Capture the cell that displays the provided text and extract its [x, y] central coordinate. 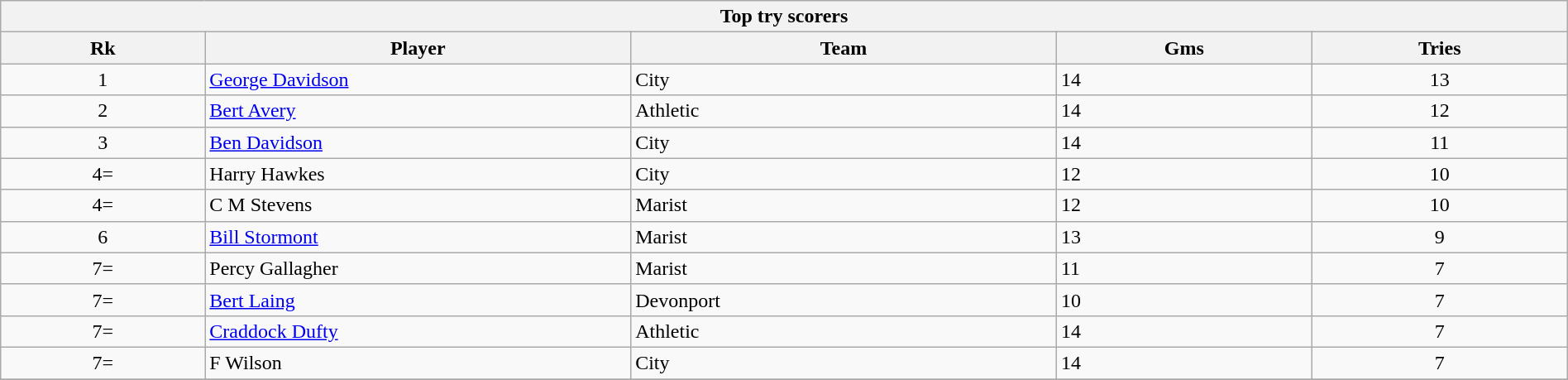
6 [103, 237]
2 [103, 111]
Percy Gallagher [418, 268]
9 [1439, 237]
Devonport [844, 300]
Ben Davidson [418, 142]
Bill Stormont [418, 237]
1 [103, 79]
3 [103, 142]
Tries [1439, 48]
Team [844, 48]
Bert Avery [418, 111]
Bert Laing [418, 300]
Top try scorers [784, 17]
Player [418, 48]
C M Stevens [418, 205]
George Davidson [418, 79]
Harry Hawkes [418, 174]
Craddock Dufty [418, 331]
F Wilson [418, 363]
Gms [1184, 48]
Rk [103, 48]
